Identify which cell holds the provided text, then report its [X, Y] central coordinate. 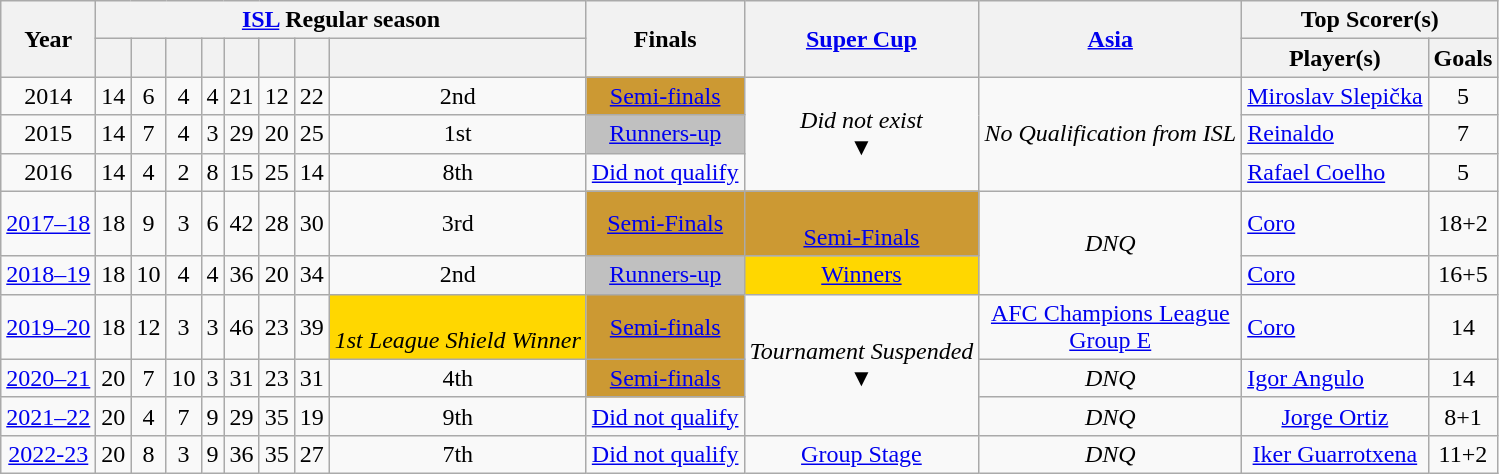
11+2 [1463, 454]
Group Stage [862, 454]
Did not exist▼ [862, 134]
9th [458, 416]
1st [458, 134]
15 [242, 172]
AFC Champions LeagueGroup E [1110, 326]
2021–22 [48, 416]
21 [242, 96]
No Qualification from ISL [1110, 134]
2017–18 [48, 224]
2018–19 [48, 275]
4th [458, 378]
18+2 [1463, 224]
1st League Shield Winner [458, 326]
28 [276, 224]
2016 [48, 172]
Tournament Suspended▼ [862, 364]
8+1 [1463, 416]
8th [458, 172]
Winners [862, 275]
2019–20 [48, 326]
Finals [665, 39]
27 [312, 454]
19 [312, 416]
3rd [458, 224]
Year [48, 39]
Top Scorer(s) [1370, 20]
Super Cup [862, 39]
16+5 [1463, 275]
2014 [48, 96]
2 [184, 172]
42 [242, 224]
Jorge Ortiz [1335, 416]
7th [458, 454]
Player(s) [1335, 58]
Goals [1463, 58]
39 [312, 326]
Iker Guarrotxena [1335, 454]
Asia [1110, 39]
2020–21 [48, 378]
ISL Regular season [341, 20]
Miroslav Slepička [1335, 96]
2022-23 [48, 454]
Rafael Coelho [1335, 172]
46 [242, 326]
30 [312, 224]
2015 [48, 134]
Igor Angulo [1335, 378]
22 [312, 96]
Reinaldo [1335, 134]
34 [312, 275]
